From the cell containing the given text, extract its center point as (x, y) coordinate. 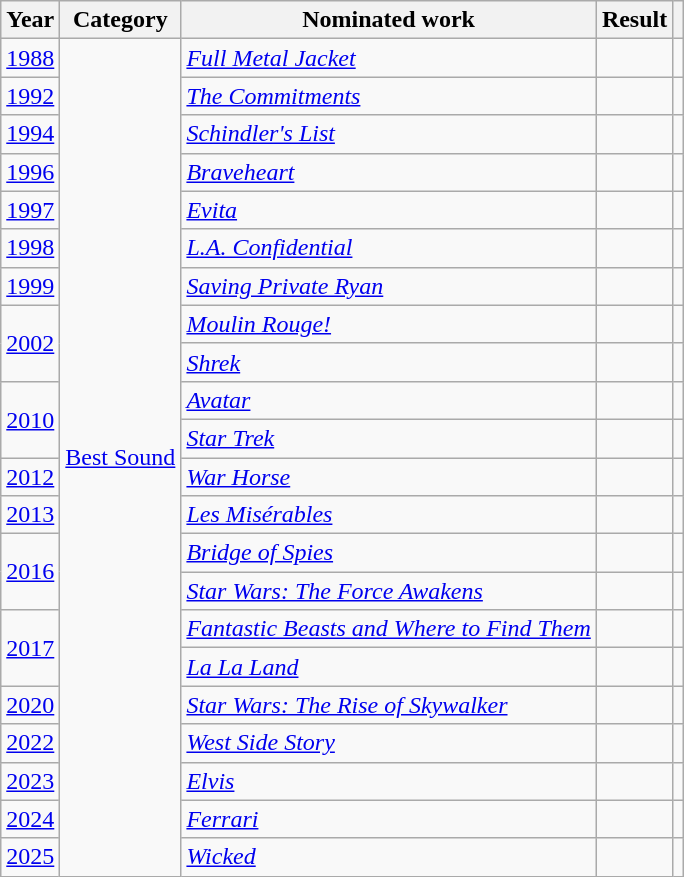
1988 (30, 58)
L.A. Confidential (388, 248)
Nominated work (388, 20)
2023 (30, 781)
Fantastic Beasts and Where to Find Them (388, 629)
Best Sound (120, 458)
2020 (30, 705)
Year (30, 20)
2017 (30, 648)
La La Land (388, 667)
Saving Private Ryan (388, 286)
Star Wars: The Force Awakens (388, 591)
1997 (30, 210)
2013 (30, 515)
Shrek (388, 362)
Schindler's List (388, 134)
2022 (30, 743)
Bridge of Spies (388, 553)
Star Wars: The Rise of Skywalker (388, 705)
Elvis (388, 781)
1999 (30, 286)
The Commitments (388, 96)
2002 (30, 343)
1994 (30, 134)
Star Trek (388, 438)
Wicked (388, 857)
2010 (30, 419)
1996 (30, 172)
1992 (30, 96)
2024 (30, 819)
2025 (30, 857)
Category (120, 20)
Moulin Rouge! (388, 324)
Avatar (388, 400)
War Horse (388, 477)
Full Metal Jacket (388, 58)
Braveheart (388, 172)
Les Misérables (388, 515)
Ferrari (388, 819)
2016 (30, 572)
Evita (388, 210)
West Side Story (388, 743)
2012 (30, 477)
Result (634, 20)
1998 (30, 248)
